Locate the cell with the specified text and output its [x, y] center coordinate. 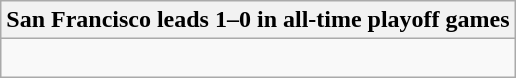
San Francisco leads 1–0 in all-time playoff games [258, 20]
